Find where the given text appears and provide that cell's center as (X, Y) coordinate. 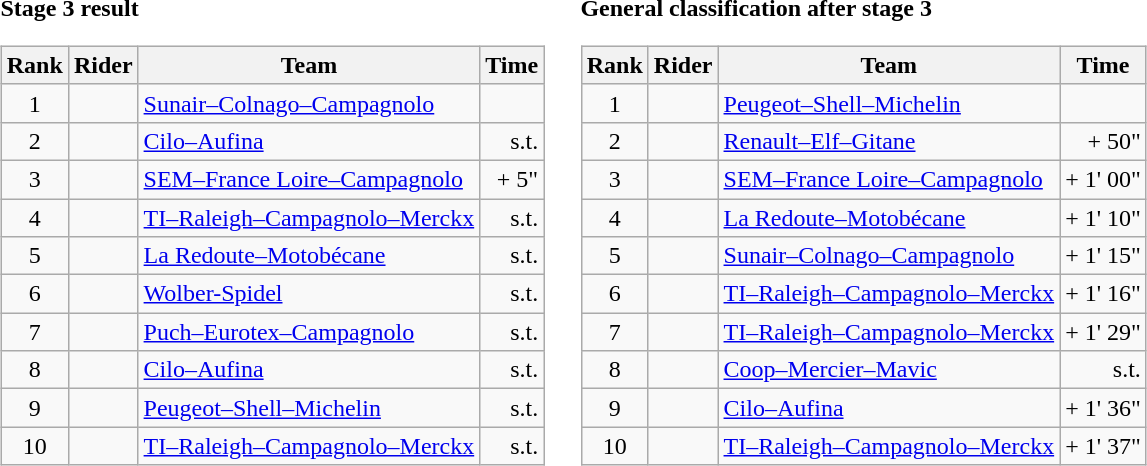
+ 1' 29" (1104, 332)
Coop–Mercier–Mavic (889, 370)
Wolber-Spidel (309, 294)
+ 5" (512, 179)
Puch–Eurotex–Campagnolo (309, 332)
Renault–Elf–Gitane (889, 141)
+ 1' 10" (1104, 217)
+ 50" (1104, 141)
+ 1' 36" (1104, 408)
+ 1' 15" (1104, 256)
+ 1' 16" (1104, 294)
+ 1' 00" (1104, 179)
+ 1' 37" (1104, 446)
